Locate the cell with the specified text and output its (X, Y) center coordinate. 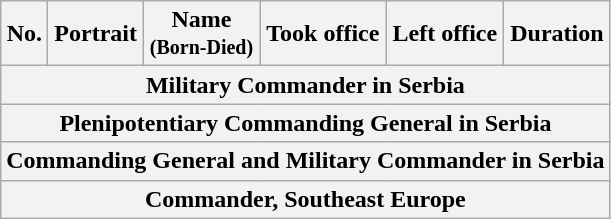
Took office (323, 34)
Plenipotentiary Commanding General in Serbia (306, 123)
Duration (557, 34)
Commander, Southeast Europe (306, 199)
Name(Born-Died) (201, 34)
No. (24, 34)
Commanding General and Military Commander in Serbia (306, 161)
Military Commander in Serbia (306, 85)
Left office (445, 34)
Portrait (96, 34)
